Search for the cell housing the specified text and yield its [X, Y] center coordinate. 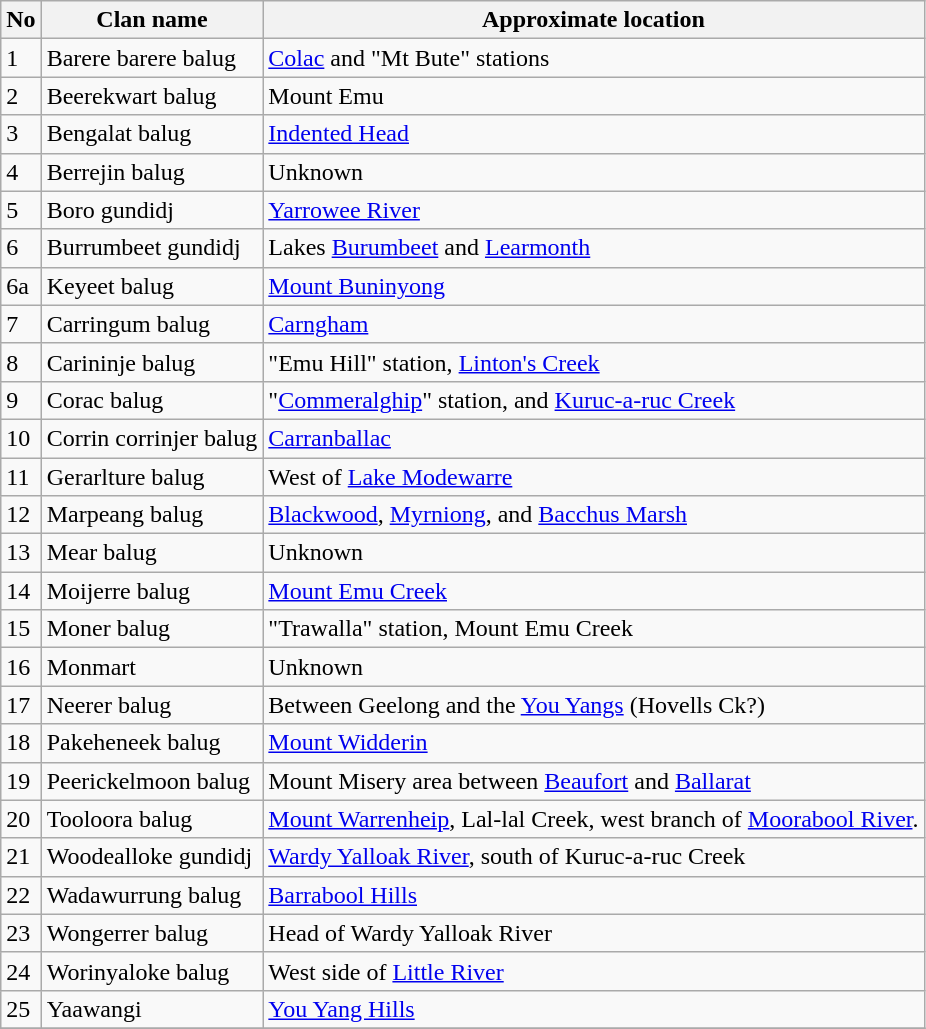
Bengalat balug [152, 134]
Indented Head [594, 134]
12 [21, 515]
Between Geelong and the You Yangs (Hovells Ck?) [594, 705]
Monmart [152, 667]
Carngham [594, 324]
8 [21, 362]
2 [21, 96]
Blackwood, Myrniong, and Bacchus Marsh [594, 515]
Approximate location [594, 20]
24 [21, 971]
17 [21, 705]
Corac balug [152, 400]
20 [21, 819]
Mear balug [152, 553]
Mount Widderin [594, 743]
Burrumbeet gundidj [152, 248]
10 [21, 438]
Peerickelmoon balug [152, 781]
23 [21, 933]
Lakes Burumbeet and Learmonth [594, 248]
15 [21, 629]
9 [21, 400]
Corrin corrinjer balug [152, 438]
Mount Emu [594, 96]
Carranballac [594, 438]
25 [21, 1009]
Marpeang balug [152, 515]
Wongerrer balug [152, 933]
13 [21, 553]
14 [21, 591]
You Yang Hills [594, 1009]
Keyeet balug [152, 286]
Worinyaloke balug [152, 971]
18 [21, 743]
Mount Warrenheip, Lal-lal Creek, west branch of Moorabool River. [594, 819]
"Emu Hill" station, Linton's Creek [594, 362]
Barere barere balug [152, 58]
Moijerre balug [152, 591]
Neerer balug [152, 705]
Gerarlture balug [152, 477]
7 [21, 324]
West side of Little River [594, 971]
"Trawalla" station, Mount Emu Creek [594, 629]
Boro gundidj [152, 210]
Wadawurrung balug [152, 895]
6a [21, 286]
Mount Misery area between Beaufort and Ballarat [594, 781]
1 [21, 58]
4 [21, 172]
6 [21, 248]
Carininje balug [152, 362]
Moner balug [152, 629]
Woodealloke gundidj [152, 857]
Mount Emu Creek [594, 591]
22 [21, 895]
Mount Buninyong [594, 286]
Carringum balug [152, 324]
Beerekwart balug [152, 96]
"Commeralghip" station, and Kuruc-a-ruc Creek [594, 400]
3 [21, 134]
Barrabool Hills [594, 895]
Yarrowee River [594, 210]
5 [21, 210]
Clan name [152, 20]
Colac and "Mt Bute" stations [594, 58]
11 [21, 477]
Wardy Yalloak River, south of Kuruc-a-ruc Creek [594, 857]
21 [21, 857]
No [21, 20]
West of Lake Modewarre [594, 477]
19 [21, 781]
16 [21, 667]
Head of Wardy Yalloak River [594, 933]
Yaawangi [152, 1009]
Tooloora balug [152, 819]
Pakeheneek balug [152, 743]
Berrejin balug [152, 172]
